Capture the cell that displays the provided text and extract its [X, Y] central coordinate. 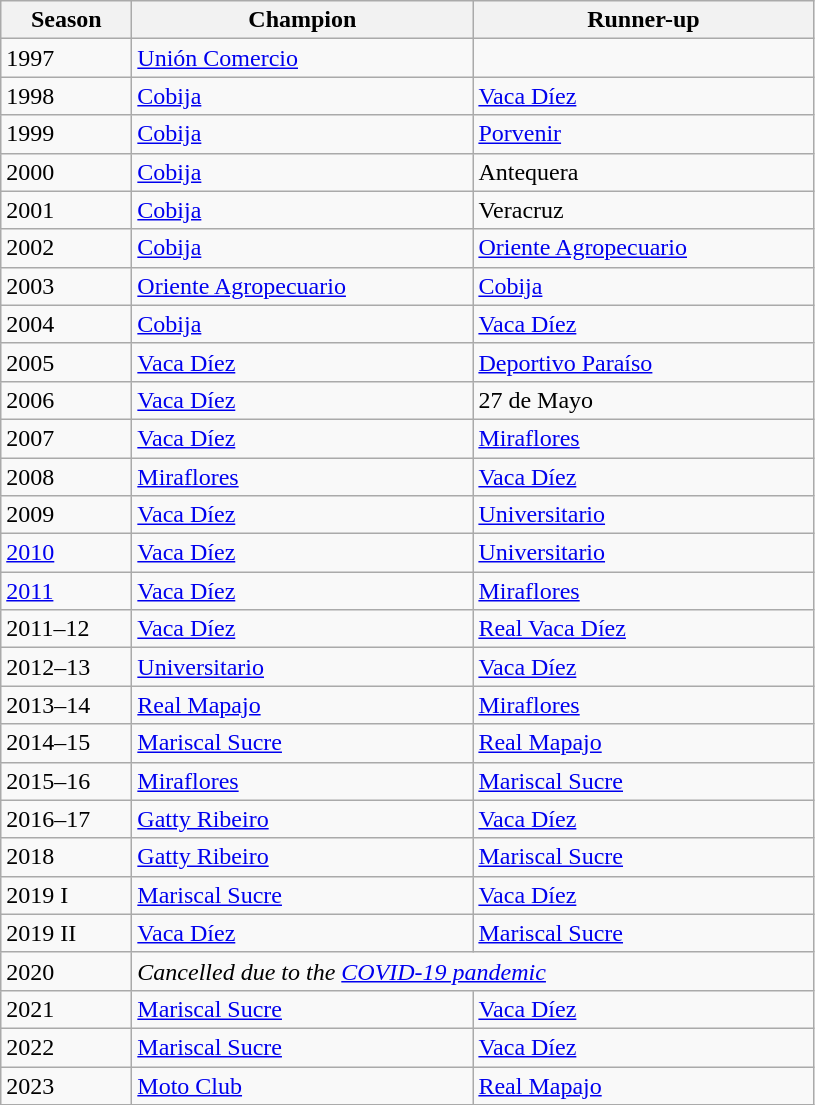
2016–17 [66, 819]
1998 [66, 96]
Porvenir [644, 134]
2012–13 [66, 667]
Veracruz [644, 210]
Deportivo Paraíso [644, 362]
1999 [66, 134]
Moto Club [302, 1085]
2019 I [66, 895]
2004 [66, 324]
1997 [66, 58]
2018 [66, 857]
Champion [302, 20]
2010 [66, 553]
2008 [66, 477]
2009 [66, 515]
2000 [66, 172]
2003 [66, 286]
2022 [66, 1047]
Unión Comercio [302, 58]
27 de Mayo [644, 400]
Real Vaca Díez [644, 629]
2011–12 [66, 629]
2020 [66, 971]
Runner-up [644, 20]
2015–16 [66, 781]
2006 [66, 400]
Antequera [644, 172]
2011 [66, 591]
2005 [66, 362]
2023 [66, 1085]
2014–15 [66, 743]
2001 [66, 210]
2013–14 [66, 705]
2007 [66, 438]
2019 II [66, 933]
Season [66, 20]
2021 [66, 1009]
2002 [66, 248]
Cancelled due to the COVID-19 pandemic [473, 971]
